Detect which cell encompasses the target text, then output its (x, y) center coordinate. 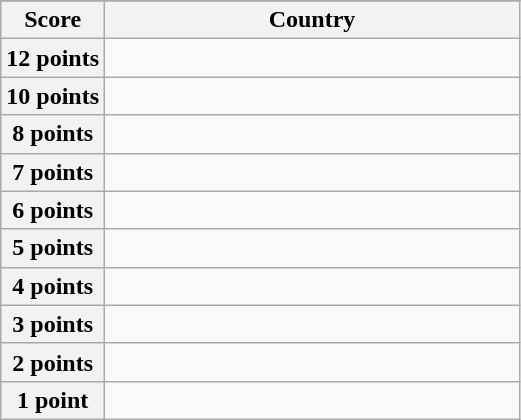
4 points (53, 286)
Country (312, 20)
3 points (53, 324)
12 points (53, 58)
10 points (53, 96)
1 point (53, 400)
6 points (53, 210)
5 points (53, 248)
7 points (53, 172)
8 points (53, 134)
2 points (53, 362)
Score (53, 20)
